Scan for the cell matching the given text and deliver its [x, y] coordinate at center. 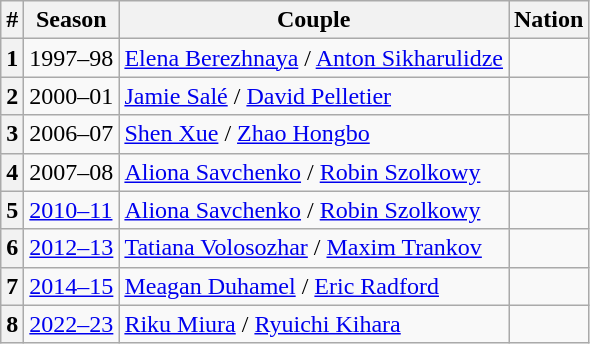
8 [12, 324]
Jamie Salé / David Pelletier [314, 96]
2014–15 [72, 286]
2 [12, 96]
2022–23 [72, 324]
2007–08 [72, 172]
4 [12, 172]
Meagan Duhamel / Eric Radford [314, 286]
6 [12, 248]
2006–07 [72, 134]
7 [12, 286]
Couple [314, 20]
Shen Xue / Zhao Hongbo [314, 134]
Riku Miura / Ryuichi Kihara [314, 324]
Elena Berezhnaya / Anton Sikharulidze [314, 58]
5 [12, 210]
2012–13 [72, 248]
# [12, 20]
1997–98 [72, 58]
2010–11 [72, 210]
Season [72, 20]
2000–01 [72, 96]
Tatiana Volosozhar / Maxim Trankov [314, 248]
Nation [548, 20]
1 [12, 58]
3 [12, 134]
